For the text-containing cell, return its midpoint in (x, y) coordinate format. 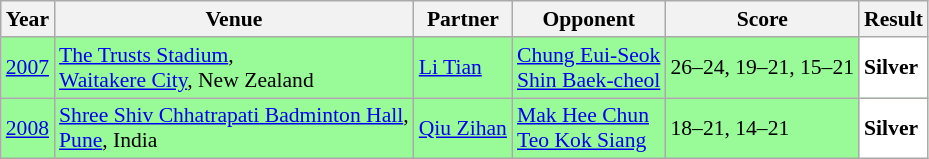
Year (28, 19)
Li Tian (463, 68)
The Trusts Stadium,Waitakere City, New Zealand (234, 68)
Qiu Zihan (463, 128)
Venue (234, 19)
2007 (28, 68)
Opponent (588, 19)
26–24, 19–21, 15–21 (762, 68)
Chung Eui-Seok Shin Baek-cheol (588, 68)
Score (762, 19)
18–21, 14–21 (762, 128)
Shree Shiv Chhatrapati Badminton Hall,Pune, India (234, 128)
Mak Hee Chun Teo Kok Siang (588, 128)
2008 (28, 128)
Partner (463, 19)
Result (894, 19)
